Search for the cell housing the specified text and yield its (X, Y) center coordinate. 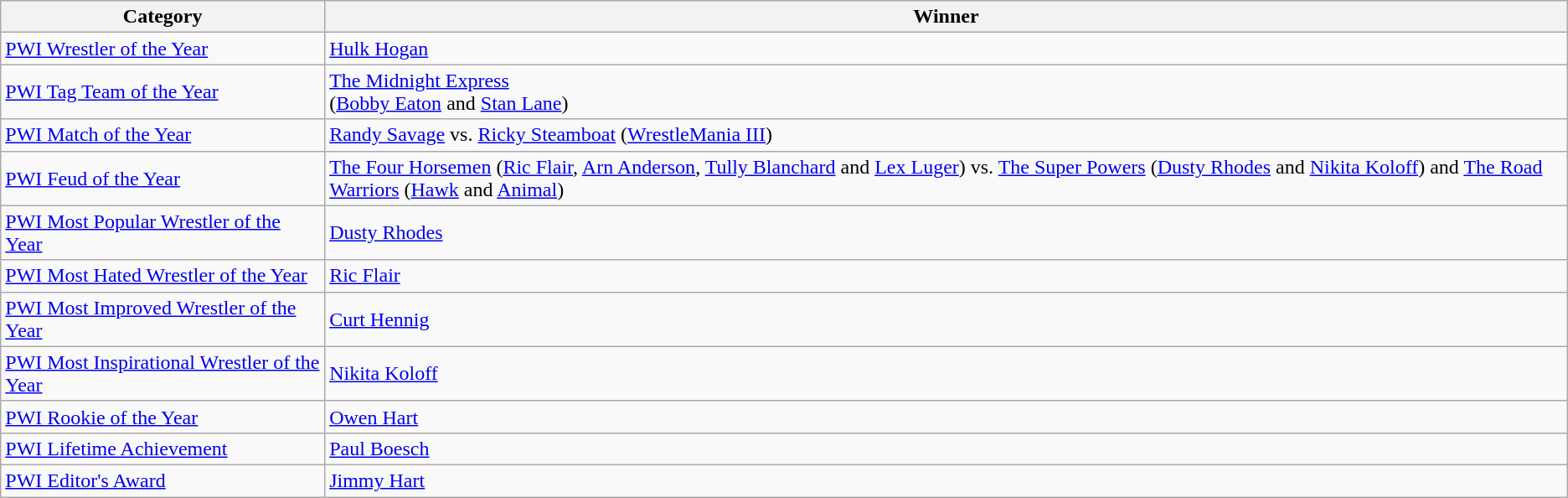
PWI Tag Team of the Year (162, 92)
Nikita Koloff (946, 374)
PWI Most Hated Wrestler of the Year (162, 276)
Randy Savage vs. Ricky Steamboat (WrestleMania III) (946, 135)
PWI Wrestler of the Year (162, 49)
Ric Flair (946, 276)
Jimmy Hart (946, 480)
PWI Editor's Award (162, 480)
The Midnight Express(Bobby Eaton and Stan Lane) (946, 92)
Hulk Hogan (946, 49)
Paul Boesch (946, 449)
PWI Feud of the Year (162, 178)
Winner (946, 17)
PWI Match of the Year (162, 135)
PWI Most Improved Wrestler of the Year (162, 319)
Dusty Rhodes (946, 233)
PWI Lifetime Achievement (162, 449)
Owen Hart (946, 417)
PWI Most Popular Wrestler of the Year (162, 233)
Category (162, 17)
Curt Hennig (946, 319)
PWI Most Inspirational Wrestler of the Year (162, 374)
PWI Rookie of the Year (162, 417)
